Capture the cell that displays the provided text and extract its [X, Y] central coordinate. 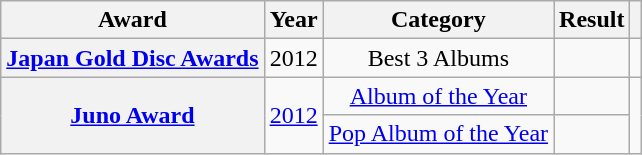
Result [592, 20]
Album of the Year [438, 96]
Year [294, 20]
Pop Album of the Year [438, 134]
Japan Gold Disc Awards [132, 58]
Juno Award [132, 115]
Award [132, 20]
Category [438, 20]
Best 3 Albums [438, 58]
